Identify which cell holds the provided text, then report its (X, Y) central coordinate. 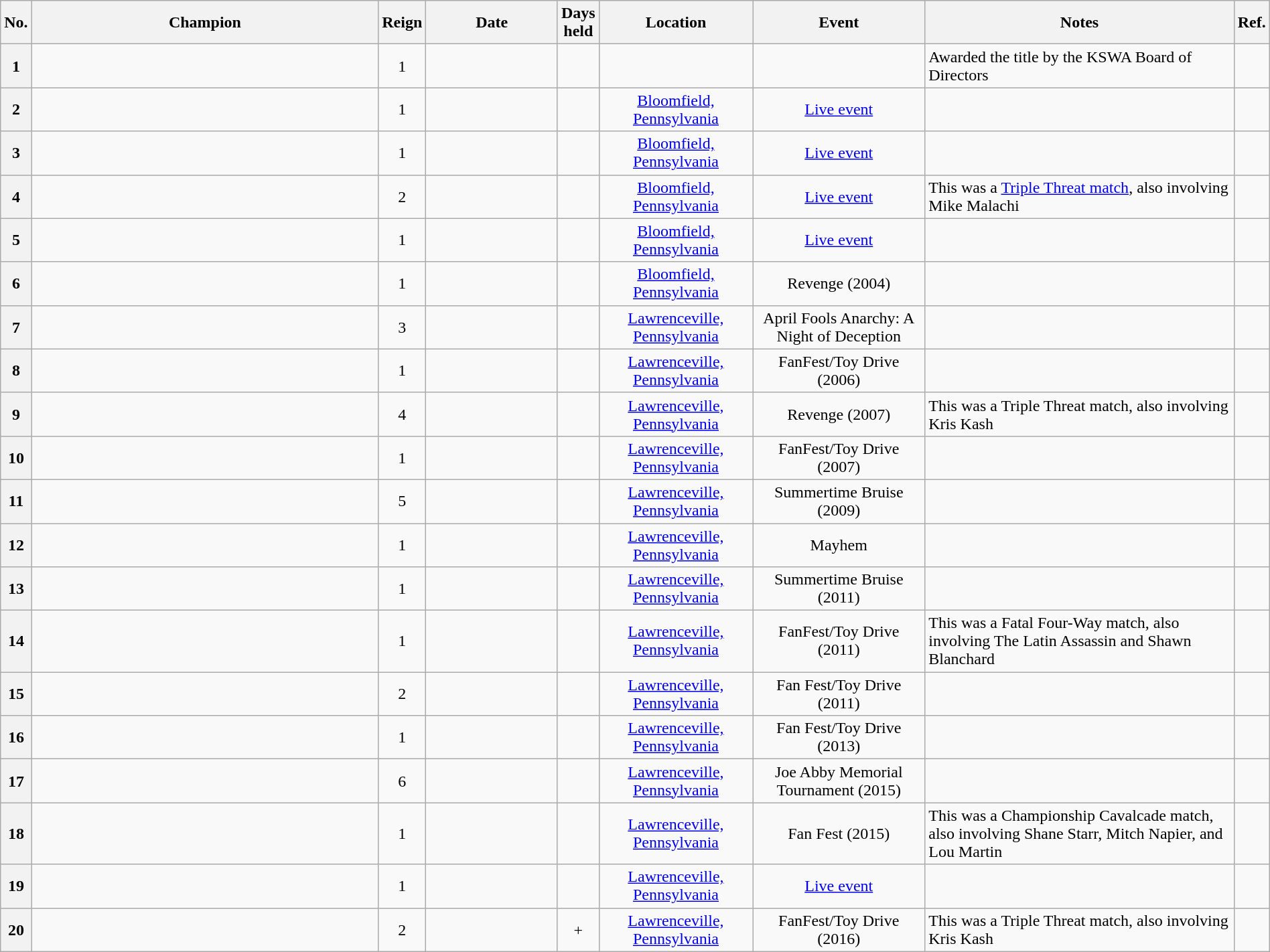
Days held (578, 23)
18 (16, 834)
12 (16, 545)
20 (16, 929)
Champion (205, 23)
Mayhem (839, 545)
Ref. (1251, 23)
9 (16, 414)
No. (16, 23)
FanFest/Toy Drive (2011) (839, 641)
Reign (402, 23)
Date (492, 23)
8 (16, 371)
17 (16, 781)
14 (16, 641)
Revenge (2007) (839, 414)
Event (839, 23)
Summertime Bruise (2011) (839, 589)
+ (578, 929)
Revenge (2004) (839, 284)
Joe Abby Memorial Tournament (2015) (839, 781)
This was a Fatal Four-Way match, also involving The Latin Assassin and Shawn Blanchard (1080, 641)
10 (16, 458)
This was a Championship Cavalcade match, also involving Shane Starr, Mitch Napier, and Lou Martin (1080, 834)
13 (16, 589)
Location (676, 23)
7 (16, 327)
16 (16, 738)
FanFest/Toy Drive (2006) (839, 371)
Fan Fest/Toy Drive (2013) (839, 738)
15 (16, 694)
FanFest/Toy Drive (2016) (839, 929)
11 (16, 501)
Summertime Bruise (2009) (839, 501)
Awarded the title by the KSWA Board of Directors (1080, 66)
Fan Fest (2015) (839, 834)
Notes (1080, 23)
19 (16, 886)
This was a Triple Threat match, also involving Mike Malachi (1080, 197)
FanFest/Toy Drive (2007) (839, 458)
Fan Fest/Toy Drive (2011) (839, 694)
April Fools Anarchy: A Night of Deception (839, 327)
